Identify which cell holds the provided text, then report its [x, y] central coordinate. 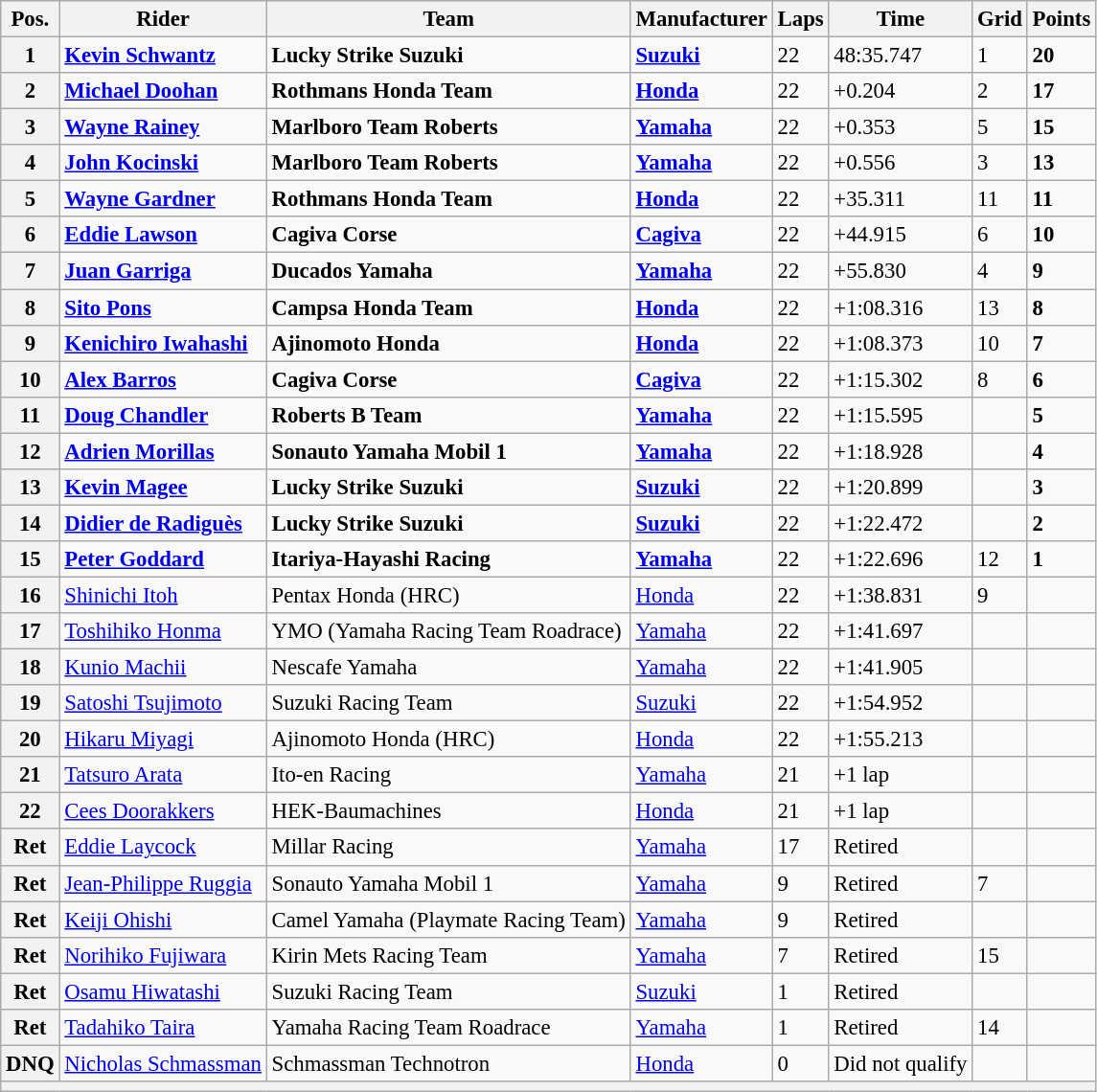
Jean-Philippe Ruggia [163, 883]
Yamaha Racing Team Roadrace [448, 1028]
Manufacturer [701, 19]
+35.311 [901, 199]
+1:38.831 [901, 595]
Kenichiro Iwahashi [163, 343]
Michael Doohan [163, 91]
Peter Goddard [163, 559]
+0.204 [901, 91]
Didier de Radiguès [163, 523]
Tadahiko Taira [163, 1028]
Keiji Ohishi [163, 920]
Camel Yamaha (Playmate Racing Team) [448, 920]
Ito-en Racing [448, 775]
Osamu Hiwatashi [163, 991]
Schmassman Technotron [448, 1063]
Eddie Lawson [163, 235]
+44.915 [901, 235]
Kevin Schwantz [163, 56]
19 [31, 703]
Eddie Laycock [163, 848]
+0.556 [901, 163]
+55.830 [901, 271]
Adrien Morillas [163, 451]
Wayne Gardner [163, 199]
48:35.747 [901, 56]
Toshihiko Honma [163, 631]
Shinichi Itoh [163, 595]
Alex Barros [163, 379]
Kirin Mets Racing Team [448, 955]
+1:41.905 [901, 668]
Kunio Machii [163, 668]
Sito Pons [163, 307]
Tatsuro Arata [163, 775]
Millar Racing [448, 848]
Nescafe Yamaha [448, 668]
Laps [801, 19]
Team [448, 19]
DNQ [31, 1063]
+1:08.373 [901, 343]
+1:22.696 [901, 559]
HEK-Baumachines [448, 811]
Pos. [31, 19]
Hikaru Miyagi [163, 739]
Grid [1000, 19]
+1:55.213 [901, 739]
YMO (Yamaha Racing Team Roadrace) [448, 631]
+1:15.302 [901, 379]
Kevin Magee [163, 488]
Nicholas Schmassman [163, 1063]
+1:15.595 [901, 415]
Rider [163, 19]
0 [801, 1063]
Itariya-Hayashi Racing [448, 559]
Juan Garriga [163, 271]
Pentax Honda (HRC) [448, 595]
+0.353 [901, 127]
16 [31, 595]
Roberts B Team [448, 415]
Norihiko Fujiwara [163, 955]
+1:08.316 [901, 307]
+1:22.472 [901, 523]
18 [31, 668]
Points [1062, 19]
Campsa Honda Team [448, 307]
Time [901, 19]
Ajinomoto Honda [448, 343]
+1:41.697 [901, 631]
Cees Doorakkers [163, 811]
Satoshi Tsujimoto [163, 703]
Wayne Rainey [163, 127]
John Kocinski [163, 163]
Ajinomoto Honda (HRC) [448, 739]
Ducados Yamaha [448, 271]
Did not qualify [901, 1063]
+1:20.899 [901, 488]
+1:54.952 [901, 703]
Doug Chandler [163, 415]
+1:18.928 [901, 451]
